Scan for the cell matching the given text and deliver its (x, y) coordinate at center. 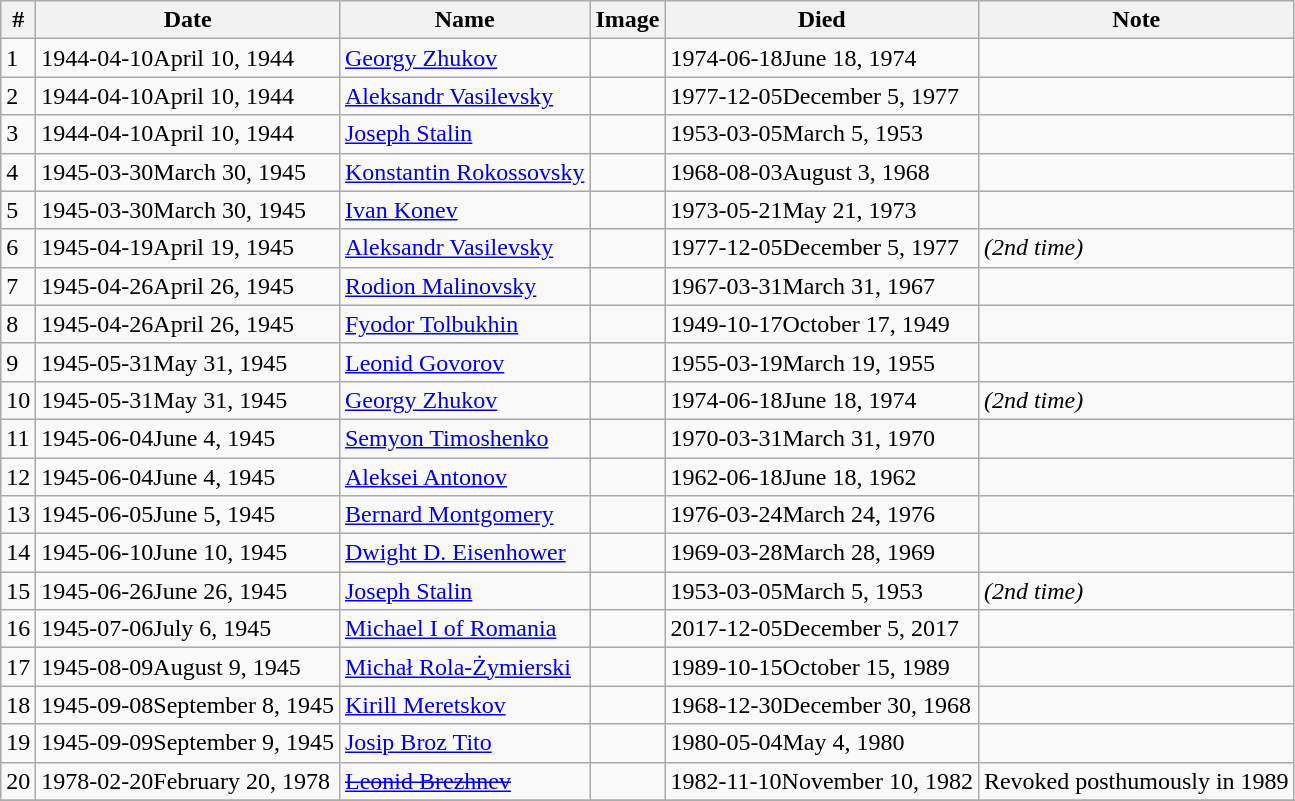
Date (188, 20)
1978-02-20February 20, 1978 (188, 781)
2017-12-05December 5, 2017 (822, 629)
1980-05-04May 4, 1980 (822, 743)
1968-12-30December 30, 1968 (822, 705)
1945-06-10June 10, 1945 (188, 553)
1945-09-09September 9, 1945 (188, 743)
8 (18, 324)
17 (18, 667)
Michał Rola-Żymierski (464, 667)
10 (18, 400)
19 (18, 743)
14 (18, 553)
Kirill Meretskov (464, 705)
1969-03-28March 28, 1969 (822, 553)
Died (822, 20)
Note (1136, 20)
15 (18, 591)
3 (18, 134)
12 (18, 477)
Fyodor Tolbukhin (464, 324)
1945-06-05June 5, 1945 (188, 515)
Name (464, 20)
1945-07-06July 6, 1945 (188, 629)
1955-03-19March 19, 1955 (822, 362)
Ivan Konev (464, 210)
20 (18, 781)
Josip Broz Tito (464, 743)
1945-04-19April 19, 1945 (188, 248)
Leonid Brezhnev (464, 781)
1945-06-26June 26, 1945 (188, 591)
16 (18, 629)
Rodion Malinovsky (464, 286)
1976-03-24March 24, 1976 (822, 515)
1 (18, 58)
# (18, 20)
1989-10-15October 15, 1989 (822, 667)
Konstantin Rokossovsky (464, 172)
Michael I of Romania (464, 629)
9 (18, 362)
5 (18, 210)
1949-10-17October 17, 1949 (822, 324)
6 (18, 248)
1967-03-31March 31, 1967 (822, 286)
Dwight D. Eisenhower (464, 553)
1970-03-31March 31, 1970 (822, 438)
4 (18, 172)
1968-08-03August 3, 1968 (822, 172)
1973-05-21May 21, 1973 (822, 210)
Semyon Timoshenko (464, 438)
2 (18, 96)
Leonid Govorov (464, 362)
1945-08-09August 9, 1945 (188, 667)
Bernard Montgomery (464, 515)
18 (18, 705)
1945-09-08September 8, 1945 (188, 705)
7 (18, 286)
Revoked posthumously in 1989 (1136, 781)
Aleksei Antonov (464, 477)
1962-06-18June 18, 1962 (822, 477)
Image (628, 20)
11 (18, 438)
13 (18, 515)
1982-11-10November 10, 1982 (822, 781)
